Find where the given text appears and provide that cell's center as (x, y) coordinate. 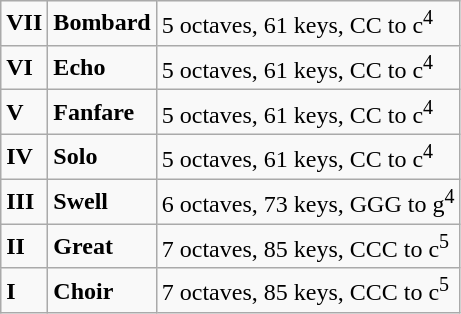
IV (24, 156)
V (24, 112)
II (24, 246)
Solo (102, 156)
Choir (102, 290)
6 octaves, 73 keys, GGG to g4 (308, 202)
I (24, 290)
VII (24, 24)
III (24, 202)
Echo (102, 68)
Great (102, 246)
Bombard (102, 24)
VI (24, 68)
Swell (102, 202)
Fanfare (102, 112)
